Capture the cell that displays the provided text and extract its [X, Y] central coordinate. 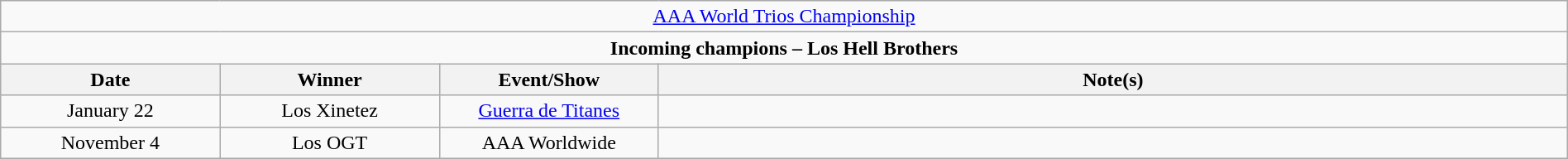
Los Xinetez [329, 111]
January 22 [111, 111]
Event/Show [549, 79]
Los OGT [329, 142]
AAA World Trios Championship [784, 17]
Incoming champions – Los Hell Brothers [784, 48]
Guerra de Titanes [549, 111]
AAA Worldwide [549, 142]
November 4 [111, 142]
Date [111, 79]
Note(s) [1113, 79]
Winner [329, 79]
